Return the [X, Y] coordinate for the center point of the cell that contains the specified text.  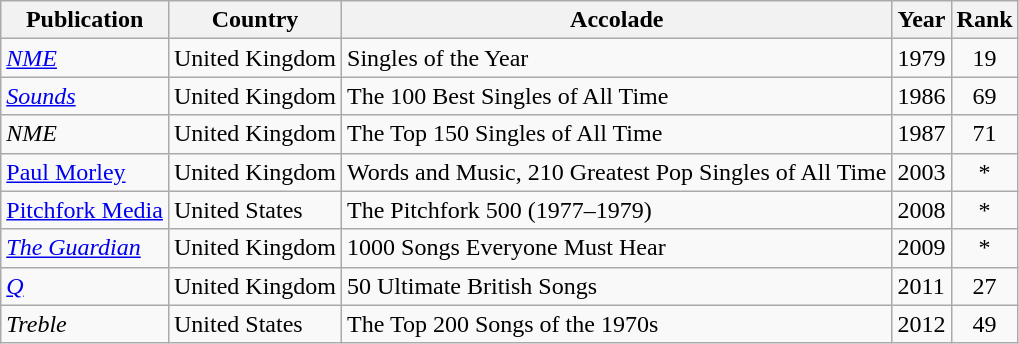
2011 [922, 286]
The Pitchfork 500 (1977–1979) [617, 210]
Publication [85, 20]
The 100 Best Singles of All Time [617, 96]
The Top 200 Songs of the 1970s [617, 324]
19 [984, 58]
50 Ultimate British Songs [617, 286]
Singles of the Year [617, 58]
71 [984, 134]
1979 [922, 58]
1986 [922, 96]
Words and Music, 210 Greatest Pop Singles of All Time [617, 172]
27 [984, 286]
2009 [922, 248]
2003 [922, 172]
1987 [922, 134]
Q [85, 286]
Pitchfork Media [85, 210]
Treble [85, 324]
49 [984, 324]
2008 [922, 210]
Sounds [85, 96]
Year [922, 20]
2012 [922, 324]
Paul Morley [85, 172]
The Guardian [85, 248]
1000 Songs Everyone Must Hear [617, 248]
Accolade [617, 20]
Country [254, 20]
69 [984, 96]
The Top 150 Singles of All Time [617, 134]
Rank [984, 20]
